Find where the given text appears and provide that cell's center as (X, Y) coordinate. 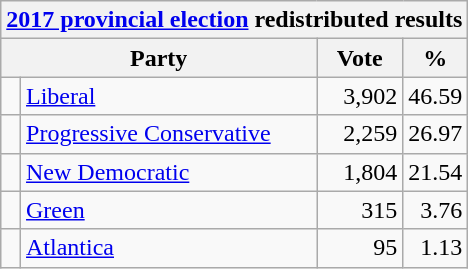
Progressive Conservative (169, 134)
26.97 (436, 134)
2,259 (360, 134)
Vote (360, 58)
95 (360, 248)
Party (159, 58)
46.59 (436, 96)
New Democratic (169, 172)
3,902 (360, 96)
2017 provincial election redistributed results (234, 20)
Green (169, 210)
1.13 (436, 248)
3.76 (436, 210)
Liberal (169, 96)
21.54 (436, 172)
% (436, 58)
1,804 (360, 172)
Atlantica (169, 248)
315 (360, 210)
